Capture the cell that displays the provided text and extract its [X, Y] central coordinate. 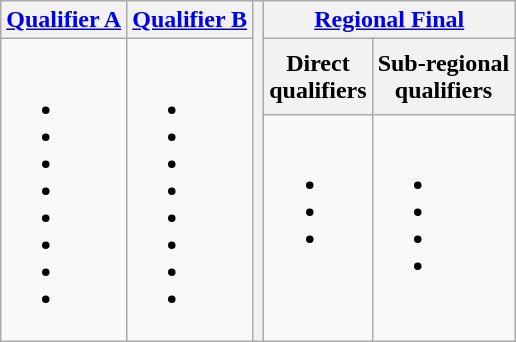
Qualifier B [190, 20]
Regional Final [390, 20]
Directqualifiers [318, 77]
Qualifier A [64, 20]
Sub-regionalqualifiers [444, 77]
